Identify which cell holds the provided text, then report its [X, Y] central coordinate. 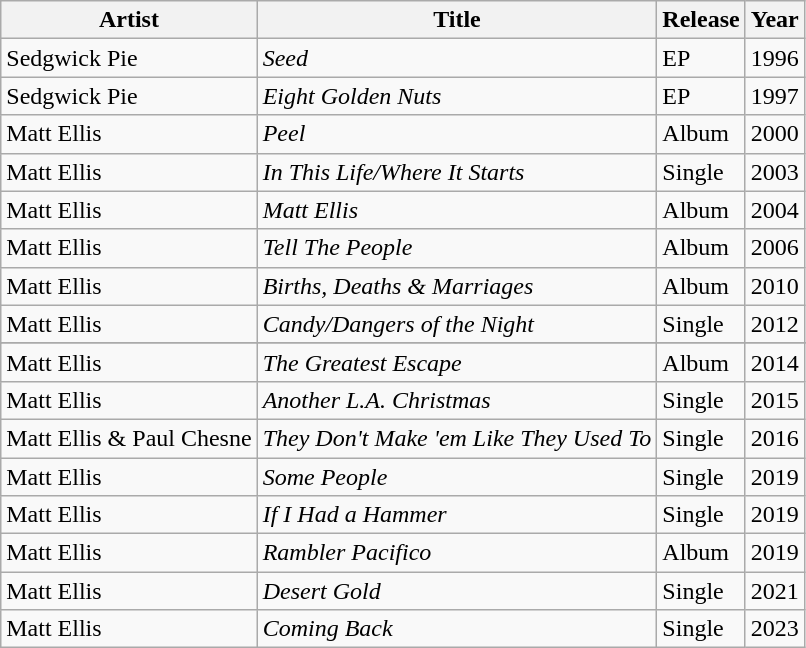
Eight Golden Nuts [457, 96]
2004 [774, 210]
Tell The People [457, 248]
2012 [774, 324]
They Don't Make 'em Like They Used To [457, 438]
2010 [774, 286]
2014 [774, 362]
Artist [129, 20]
Year [774, 20]
Candy/Dangers of the Night [457, 324]
2006 [774, 248]
1996 [774, 58]
2000 [774, 134]
Some People [457, 477]
1997 [774, 96]
Rambler Pacifico [457, 553]
2016 [774, 438]
Seed [457, 58]
In This Life/Where It Starts [457, 172]
If I Had a Hammer [457, 515]
Title [457, 20]
Coming Back [457, 629]
The Greatest Escape [457, 362]
Release [701, 20]
Desert Gold [457, 591]
2021 [774, 591]
Another L.A. Christmas [457, 400]
Matt Ellis & Paul Chesne [129, 438]
2023 [774, 629]
Births, Deaths & Marriages [457, 286]
Peel [457, 134]
2015 [774, 400]
2003 [774, 172]
